Pinpoint the cell where the given text exists, returning its (X, Y) midpoint coordinate. 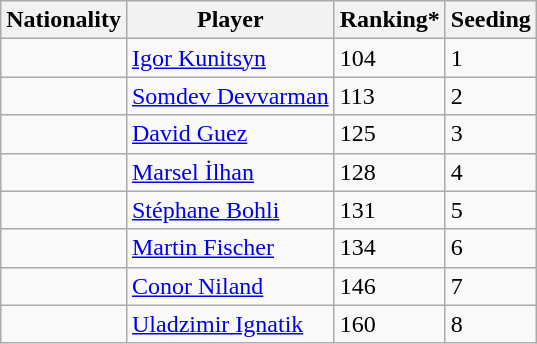
104 (390, 58)
Nationality (64, 20)
4 (490, 172)
6 (490, 248)
5 (490, 210)
1 (490, 58)
Igor Kunitsyn (230, 58)
125 (390, 134)
Stéphane Bohli (230, 210)
113 (390, 96)
128 (390, 172)
7 (490, 286)
3 (490, 134)
Seeding (490, 20)
Ranking* (390, 20)
134 (390, 248)
Player (230, 20)
Martin Fischer (230, 248)
Marsel İlhan (230, 172)
David Guez (230, 134)
Conor Niland (230, 286)
2 (490, 96)
160 (390, 324)
146 (390, 286)
8 (490, 324)
131 (390, 210)
Uladzimir Ignatik (230, 324)
Somdev Devvarman (230, 96)
